Locate the cell with the specified text and output its [X, Y] center coordinate. 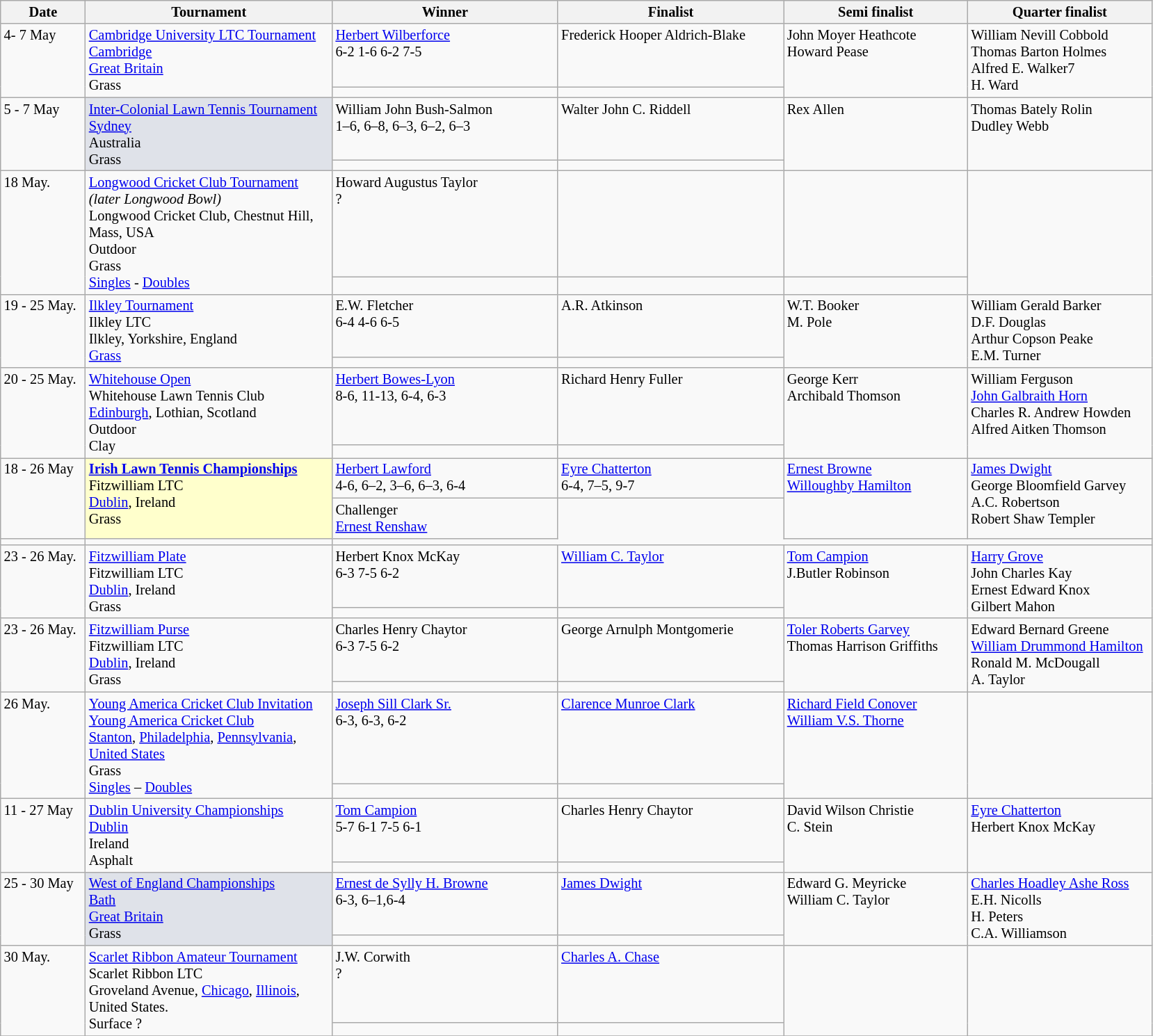
Frederick Hooper Aldrich-Blake [670, 55]
Fitzwilliam PurseFitzwilliam LTC Dublin, IrelandGrass [209, 655]
Ernest de Sylly H. Browne6-3, 6–1,6-4 [445, 903]
Dublin University ChampionshipsDublin IrelandAsphalt [209, 835]
Joseph Sill Clark Sr.6-3, 6-3, 6-2 [445, 738]
William Nevill Cobbold Thomas Barton Holmes Alfred E. Walker7 H. Ward [1060, 60]
Richard Henry Fuller [670, 406]
James Dwight George Bloomfield Garvey A.C. Robertson Robert Shaw Templer [1060, 498]
W.T. Booker M. Pole [876, 331]
Inter-Colonial Lawn Tennis TournamentSydney AustraliaGrass [209, 134]
Fitzwilliam PlateFitzwilliam LTC Dublin, IrelandGrass [209, 581]
Whitehouse OpenWhitehouse Lawn Tennis ClubEdinburgh, Lothian, ScotlandOutdoorClay [209, 413]
William Gerald Barker D.F. Douglas Arthur Copson Peake E.M. Turner [1060, 331]
Harry Grove John Charles Kay Ernest Edward Knox Gilbert Mahon [1060, 581]
4- 7 May [43, 60]
11 - 27 May [43, 835]
William C. Taylor [670, 576]
Winner [445, 12]
Irish Lawn Tennis ChampionshipsFitzwilliam LTCDublin, IrelandGrass [209, 498]
18 May. [43, 232]
Quarter finalist [1060, 12]
George Kerr Archibald Thomson [876, 413]
William Ferguson John Galbraith Horn Charles R. Andrew Howden Alfred Aitken Thomson [1060, 413]
Herbert Lawford 4-6, 6–2, 3–6, 6–3, 6-4 [445, 478]
David Wilson Christie C. Stein [876, 835]
Herbert Bowes-Lyon 8-6, 11-13, 6-4, 6-3 [445, 406]
Ernest Browne Willoughby Hamilton [876, 498]
Tom Campion 5-7 6-1 7-5 6-1 [445, 829]
Clarence Munroe Clark [670, 738]
Walter John C. Riddell [670, 129]
A.R. Atkinson [670, 325]
Charles Hoadley Ashe Ross E.H. Nicolls H. Peters C.A. Williamson [1060, 909]
Toler Roberts Garvey Thomas Harrison Griffiths [876, 655]
James Dwight [670, 903]
26 May. [43, 745]
J.W. Corwith? [445, 985]
John Moyer Heathcote Howard Pease [876, 60]
Young America Cricket Club InvitationYoung America Cricket ClubStanton, Philadelphia, Pennsylvania, United States GrassSingles – Doubles [209, 745]
18 - 26 May [43, 498]
Howard Augustus Taylor? [445, 223]
Herbert Wilberforce6-2 1-6 6-2 7-5 [445, 55]
Semi finalist [876, 12]
25 - 30 May [43, 909]
West of England ChampionshipsBathGreat BritainGrass [209, 909]
Challenger Ernest Renshaw [445, 518]
19 - 25 May. [43, 331]
30 May. [43, 991]
20 - 25 May. [43, 413]
Finalist [670, 12]
Longwood Cricket Club Tournament(later Longwood Bowl)Longwood Cricket Club, Chestnut Hill, Mass, USAOutdoorGrassSingles - Doubles [209, 232]
Ilkley TournamentIlkley LTC Ilkley, Yorkshire, EnglandGrass [209, 331]
5 - 7 May [43, 134]
Richard Field Conover William V.S. Thorne [876, 745]
George Arnulph Montgomerie [670, 649]
Charles Henry Chaytor [670, 829]
Date [43, 12]
Charles A. Chase [670, 985]
Charles Henry Chaytor6-3 7-5 6-2 [445, 649]
William John Bush-Salmon1–6, 6–8, 6–3, 6–2, 6–3 [445, 129]
Rex Allen [876, 134]
Tom Campion J.Butler Robinson [876, 581]
Herbert Knox McKay6-3 7-5 6-2 [445, 576]
Edward Bernard Greene William Drummond Hamilton Ronald M. McDougall A. Taylor [1060, 655]
Edward G. Meyricke William C. Taylor [876, 909]
Tournament [209, 12]
E.W. Fletcher 6-4 4-6 6-5 [445, 325]
Eyre Chatterton6-4, 7–5, 9-7 [670, 478]
Thomas Bately Rolin Dudley Webb [1060, 134]
Eyre Chatterton Herbert Knox McKay [1060, 835]
Scarlet Ribbon Amateur Tournament Scarlet Ribbon LTC Groveland Avenue, Chicago, Illinois, United States.Surface ? [209, 991]
Cambridge University LTC TournamentCambridge Great BritainGrass [209, 60]
